Locate the cell with the specified text and output its (X, Y) center coordinate. 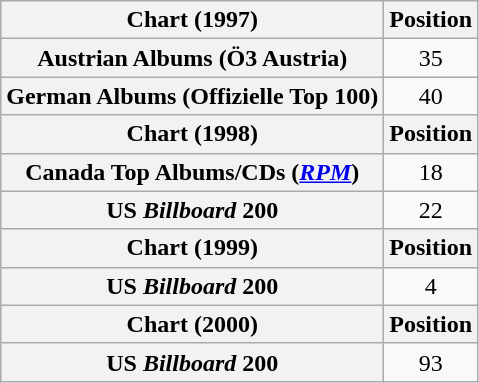
Chart (1998) (192, 134)
4 (431, 286)
93 (431, 362)
Chart (2000) (192, 324)
Austrian Albums (Ö3 Austria) (192, 58)
Canada Top Albums/CDs (RPM) (192, 172)
22 (431, 210)
Chart (1997) (192, 20)
Chart (1999) (192, 248)
18 (431, 172)
40 (431, 96)
German Albums (Offizielle Top 100) (192, 96)
35 (431, 58)
